From the cell containing the given text, extract its center point as (X, Y) coordinate. 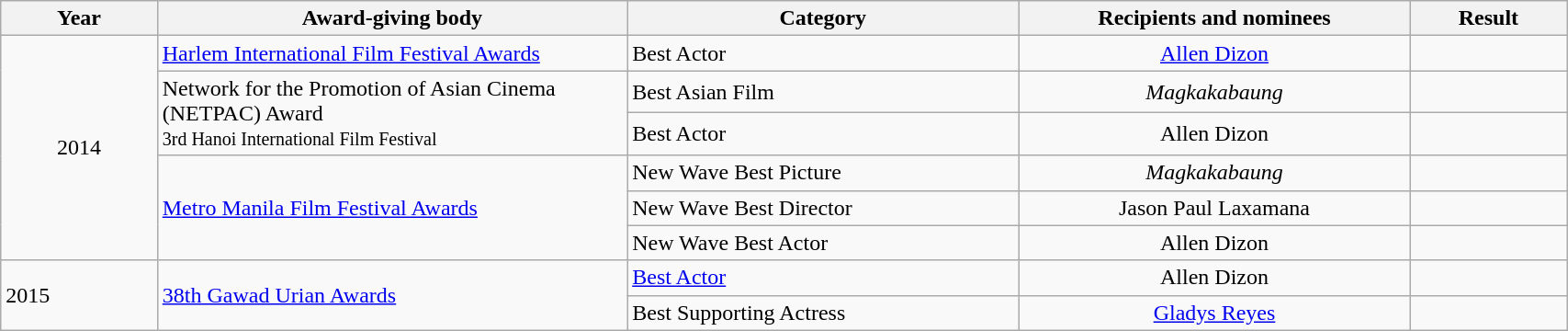
Best Supporting Actress (823, 313)
New Wave Best Actor (823, 243)
Award-giving body (391, 18)
2015 (79, 295)
Best Asian Film (823, 92)
Jason Paul Laxamana (1214, 208)
Result (1488, 18)
38th Gawad Urian Awards (391, 295)
Metro Manila Film Festival Awards (391, 208)
Year (79, 18)
Recipients and nominees (1214, 18)
Harlem International Film Festival Awards (391, 53)
2014 (79, 148)
New Wave Best Director (823, 208)
New Wave Best Picture (823, 173)
Gladys Reyes (1214, 313)
Network for the Promotion of Asian Cinema (NETPAC) Award 3rd Hanoi International Film Festival (391, 113)
Category (823, 18)
